Identify which cell holds the provided text, then report its [X, Y] central coordinate. 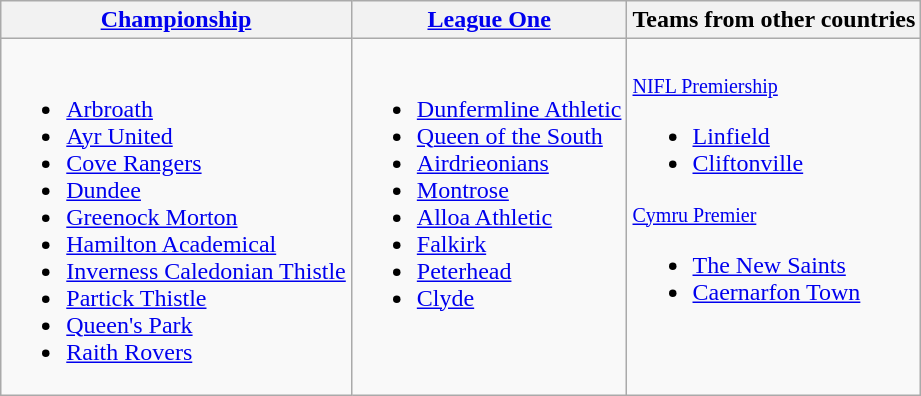
NIFL PremiershipLinfieldCliftonvilleCymru PremierThe New SaintsCaernarfon Town [774, 217]
ArbroathAyr UnitedCove RangersDundeeGreenock MortonHamilton AcademicalInverness Caledonian ThistlePartick ThistleQueen's ParkRaith Rovers [176, 217]
Teams from other countries [774, 20]
Championship [176, 20]
League One [489, 20]
Dunfermline AthleticQueen of the SouthAirdrieoniansMontroseAlloa AthleticFalkirkPeterheadClyde [489, 217]
